Search for the cell housing the specified text and yield its (x, y) center coordinate. 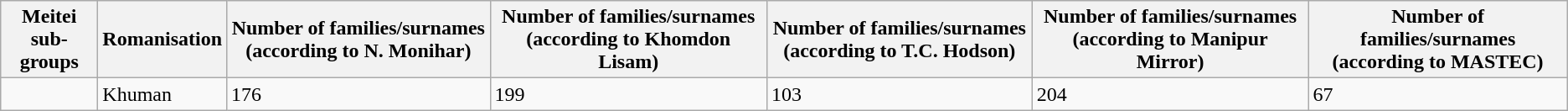
Number of families/surnames (according to T.C. Hodson) (900, 40)
Number of families/surnames (according to Manipur Mirror) (1170, 40)
Number of families/surnames (according to Khomdon Lisam) (628, 40)
103 (900, 94)
67 (1437, 94)
204 (1170, 94)
Number of families/surnames (according to MASTEC) (1437, 40)
Khuman (162, 94)
Meitei sub-groups (49, 40)
Romanisation (162, 40)
176 (358, 94)
199 (628, 94)
Number of families/surnames (according to N. Monihar) (358, 40)
